Identify which cell holds the provided text, then report its [X, Y] central coordinate. 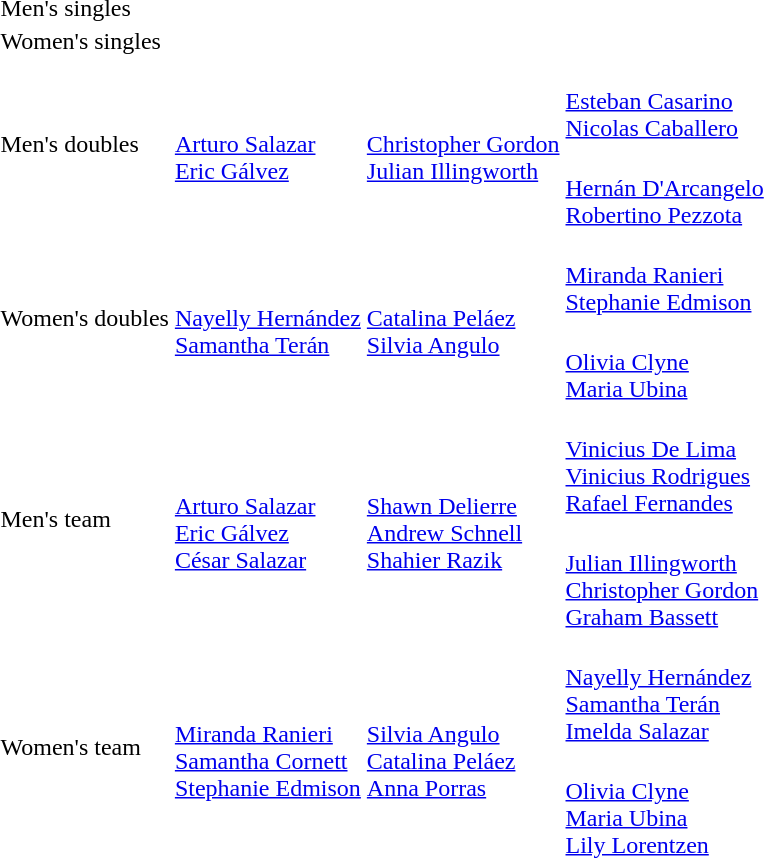
Catalina PeláezSilvia Angulo [463, 318]
Shawn DelierreAndrew SchnellShahier Razik [463, 520]
Arturo SalazarEric Gálvez [268, 144]
Nayelly HernándezSamantha Terán [268, 318]
Christopher GordonJulian Illingworth [463, 144]
Arturo SalazarEric GálvezCésar Salazar [268, 520]
